Pinpoint the cell where the given text exists, returning its (X, Y) midpoint coordinate. 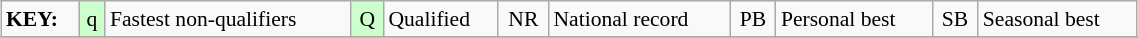
Seasonal best (1058, 19)
KEY: (40, 19)
q (92, 19)
Fastest non-qualifiers (228, 19)
National record (639, 19)
Personal best (854, 19)
Q (367, 19)
PB (753, 19)
NR (523, 19)
Qualified (440, 19)
SB (955, 19)
